Extract the (X, Y) coordinate from the center of the cell holding the provided text.  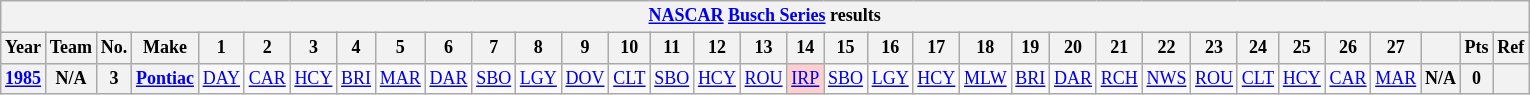
6 (448, 48)
20 (1074, 48)
13 (764, 48)
24 (1258, 48)
10 (630, 48)
11 (672, 48)
0 (1476, 78)
Year (24, 48)
IRP (806, 78)
Ref (1511, 48)
1 (221, 48)
27 (1396, 48)
26 (1348, 48)
22 (1166, 48)
21 (1119, 48)
MLW (986, 78)
No. (114, 48)
9 (585, 48)
4 (356, 48)
23 (1214, 48)
25 (1302, 48)
DOV (585, 78)
DAY (221, 78)
14 (806, 48)
2 (267, 48)
Team (70, 48)
Pontiac (166, 78)
1985 (24, 78)
8 (538, 48)
RCH (1119, 78)
7 (494, 48)
Make (166, 48)
19 (1030, 48)
NASCAR Busch Series results (765, 16)
15 (846, 48)
16 (890, 48)
NWS (1166, 78)
Pts (1476, 48)
17 (936, 48)
18 (986, 48)
12 (718, 48)
5 (400, 48)
